Scan for the cell matching the given text and deliver its [x, y] coordinate at center. 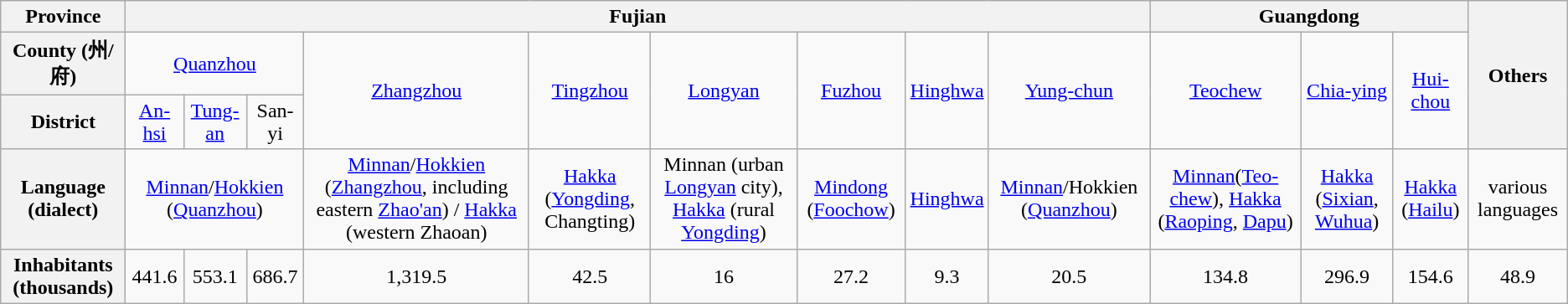
686.7 [275, 276]
20.5 [1069, 276]
27.2 [851, 276]
Inhabitants (thousands) [64, 276]
Tingzhou [590, 90]
Tung-an [214, 122]
Yung-chun [1069, 90]
16 [724, 276]
Quanzhou [214, 64]
Hakka (Sixian, Wuhua) [1347, 199]
42.5 [590, 276]
Minnan (urban Longyan city), Hakka (rural Yongding) [724, 199]
Province [64, 17]
Chia-ying [1347, 90]
Hakka (Hailu) [1431, 199]
553.1 [214, 276]
Minnan/Hokkien (Zhangzhou, including eastern Zhao'an) / Hakka (western Zhaoan) [417, 199]
Hui-chou [1431, 90]
Teochew [1226, 90]
Zhangzhou [417, 90]
134.8 [1226, 276]
Fuzhou [851, 90]
Mindong (Foochow) [851, 199]
Language (dialect) [64, 199]
Hakka (Yongding, Changting) [590, 199]
San-yi [275, 122]
9.3 [946, 276]
various languages [1518, 199]
An-hsi [154, 122]
Minnan(Teo-chew), Hakka (Raoping, Dapu) [1226, 199]
Fujian [638, 17]
296.9 [1347, 276]
1,319.5 [417, 276]
County (州/府) [64, 64]
441.6 [154, 276]
Others [1518, 75]
154.6 [1431, 276]
Longyan [724, 90]
48.9 [1518, 276]
District [64, 122]
Guangdong [1309, 17]
